Return (X, Y) of the center of cell containing provided text 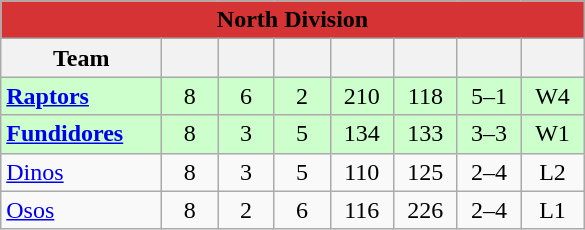
Osos (82, 210)
210 (362, 96)
L1 (553, 210)
133 (426, 134)
3–3 (489, 134)
Dinos (82, 172)
116 (362, 210)
110 (362, 172)
North Division (293, 20)
W1 (553, 134)
125 (426, 172)
134 (362, 134)
Team (82, 58)
Raptors (82, 96)
226 (426, 210)
W4 (553, 96)
L2 (553, 172)
Fundidores (82, 134)
118 (426, 96)
5–1 (489, 96)
